For the text-containing cell, return its midpoint in (X, Y) coordinate format. 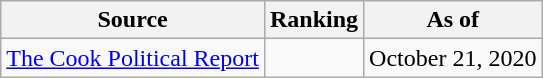
October 21, 2020 (453, 58)
The Cook Political Report (133, 58)
Ranking (314, 20)
As of (453, 20)
Source (133, 20)
